Provide the (x, y) coordinate of the cell's center where the given text is located.  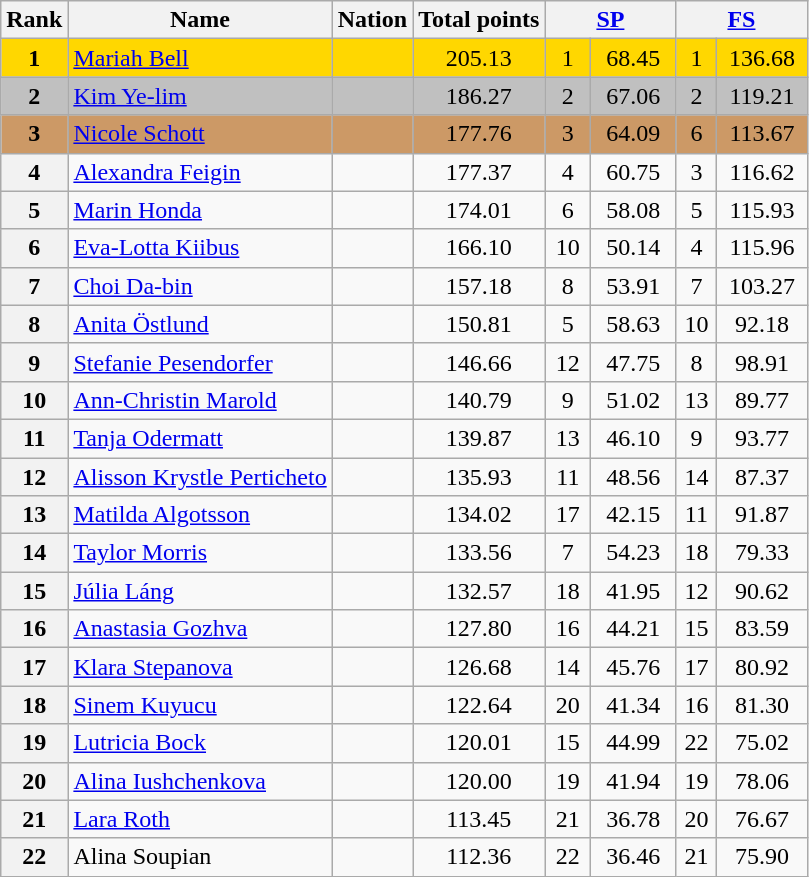
Júlia Láng (200, 591)
89.77 (762, 400)
Rank (34, 20)
103.27 (762, 286)
50.14 (634, 248)
Alexandra Feigin (200, 172)
Alina Soupian (200, 857)
51.02 (634, 400)
44.99 (634, 743)
Ann-Christin Marold (200, 400)
115.93 (762, 210)
75.02 (762, 743)
119.21 (762, 96)
113.67 (762, 134)
53.91 (634, 286)
157.18 (479, 286)
76.67 (762, 819)
Alisson Krystle Perticheto (200, 477)
Matilda Algotsson (200, 515)
36.46 (634, 857)
136.68 (762, 58)
45.76 (634, 667)
98.91 (762, 362)
127.80 (479, 629)
91.87 (762, 515)
Lara Roth (200, 819)
Nation (372, 20)
46.10 (634, 438)
166.10 (479, 248)
140.79 (479, 400)
150.81 (479, 324)
48.56 (634, 477)
92.18 (762, 324)
81.30 (762, 705)
41.94 (634, 781)
83.59 (762, 629)
80.92 (762, 667)
135.93 (479, 477)
68.45 (634, 58)
67.06 (634, 96)
Nicole Schott (200, 134)
Klara Stepanova (200, 667)
122.64 (479, 705)
47.75 (634, 362)
Eva-Lotta Kiibus (200, 248)
Kim Ye-lim (200, 96)
120.00 (479, 781)
Marin Honda (200, 210)
93.77 (762, 438)
87.37 (762, 477)
FS (742, 20)
112.36 (479, 857)
139.87 (479, 438)
205.13 (479, 58)
58.08 (634, 210)
60.75 (634, 172)
SP (610, 20)
Stefanie Pesendorfer (200, 362)
174.01 (479, 210)
116.62 (762, 172)
Sinem Kuyucu (200, 705)
Name (200, 20)
Taylor Morris (200, 553)
186.27 (479, 96)
Lutricia Bock (200, 743)
Choi Da-bin (200, 286)
42.15 (634, 515)
Total points (479, 20)
Tanja Odermatt (200, 438)
146.66 (479, 362)
41.34 (634, 705)
41.95 (634, 591)
133.56 (479, 553)
115.96 (762, 248)
36.78 (634, 819)
132.57 (479, 591)
177.37 (479, 172)
120.01 (479, 743)
44.21 (634, 629)
Anastasia Gozhva (200, 629)
177.76 (479, 134)
79.33 (762, 553)
54.23 (634, 553)
Mariah Bell (200, 58)
Alina Iushchenkova (200, 781)
Anita Östlund (200, 324)
64.09 (634, 134)
134.02 (479, 515)
75.90 (762, 857)
90.62 (762, 591)
58.63 (634, 324)
126.68 (479, 667)
113.45 (479, 819)
78.06 (762, 781)
